Find where the given text appears and provide that cell's center as [X, Y] coordinate. 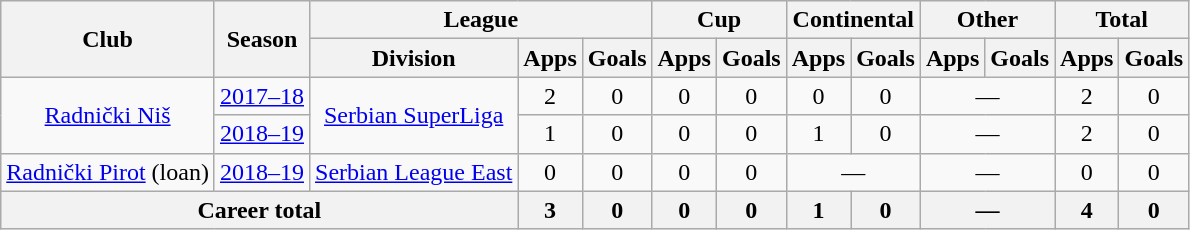
Serbian League East [414, 172]
Other [987, 20]
League [481, 20]
3 [550, 210]
Total [1122, 20]
Radnički Niš [108, 115]
4 [1087, 210]
Season [262, 39]
2017–18 [262, 96]
Club [108, 39]
Radnički Pirot (loan) [108, 172]
Continental [853, 20]
Career total [260, 210]
Serbian SuperLiga [414, 115]
Cup [719, 20]
Division [414, 58]
